For the text-containing cell, return its midpoint in [x, y] coordinate format. 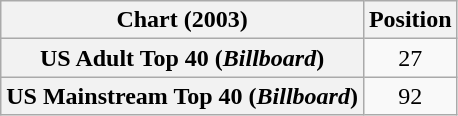
92 [410, 96]
Chart (2003) [182, 20]
Position [410, 20]
27 [410, 58]
US Adult Top 40 (Billboard) [182, 58]
US Mainstream Top 40 (Billboard) [182, 96]
